From the cell containing the given text, extract its center point as [X, Y] coordinate. 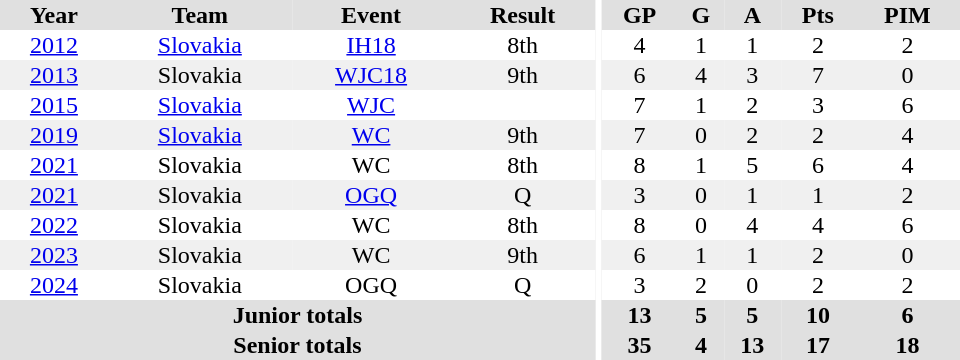
Event [372, 15]
2015 [54, 105]
2022 [54, 225]
IH18 [372, 45]
2024 [54, 285]
2023 [54, 255]
A [752, 15]
35 [640, 345]
Junior totals [298, 315]
WJC [372, 105]
2012 [54, 45]
Team [200, 15]
10 [818, 315]
Senior totals [298, 345]
Pts [818, 15]
Result [522, 15]
17 [818, 345]
2019 [54, 135]
WJC18 [372, 75]
2013 [54, 75]
18 [908, 345]
G [701, 15]
GP [640, 15]
Year [54, 15]
PIM [908, 15]
